From the cell containing the given text, extract its center point as [X, Y] coordinate. 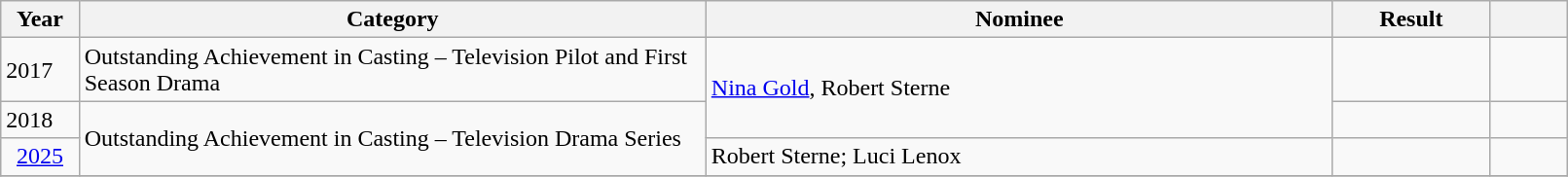
Result [1411, 19]
Nominee [1019, 19]
Year [40, 19]
2025 [40, 157]
Nina Gold, Robert Sterne [1019, 88]
2018 [40, 120]
2017 [40, 70]
Outstanding Achievement in Casting – Television Pilot and First Season Drama [392, 70]
Outstanding Achievement in Casting – Television Drama Series [392, 138]
Robert Sterne; Luci Lenox [1019, 157]
Category [392, 19]
